Pinpoint the cell where the given text exists, returning its [x, y] midpoint coordinate. 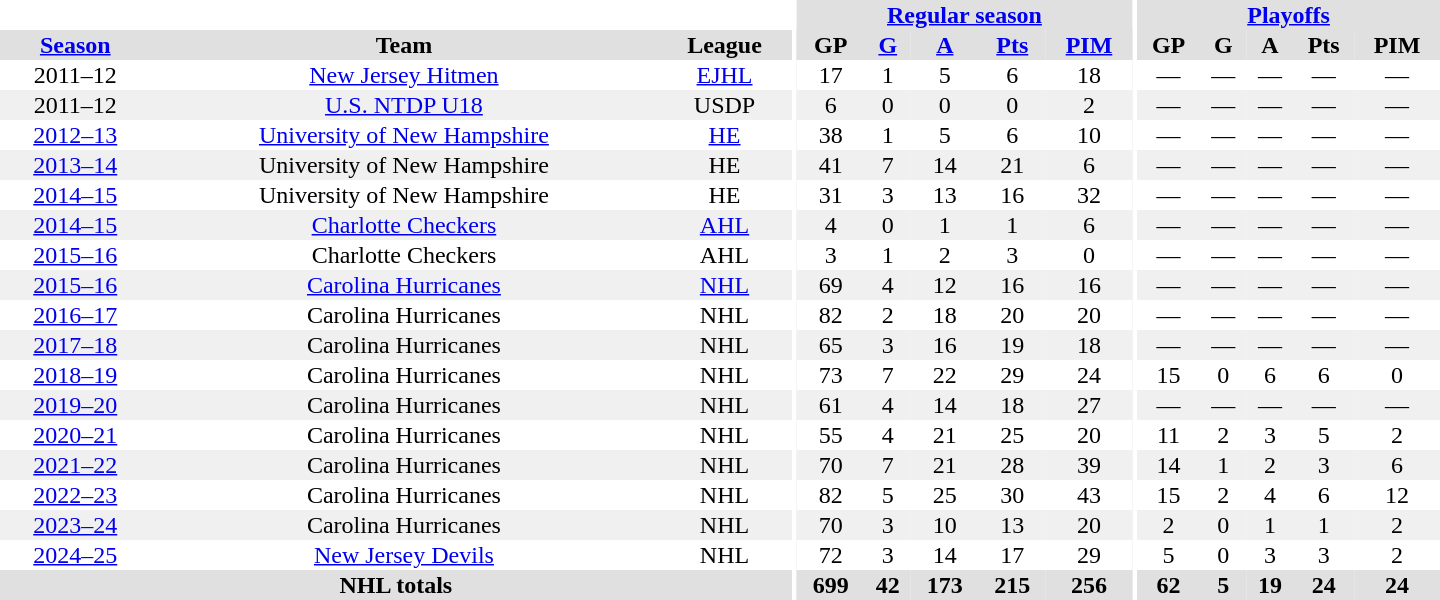
2023–24 [76, 525]
22 [944, 375]
27 [1089, 405]
2012–13 [76, 135]
2013–14 [76, 165]
73 [830, 375]
EJHL [724, 75]
11 [1168, 435]
256 [1089, 585]
215 [1012, 585]
30 [1012, 495]
699 [830, 585]
28 [1012, 465]
38 [830, 135]
U.S. NTDP U18 [404, 105]
173 [944, 585]
2017–18 [76, 345]
New Jersey Hitmen [404, 75]
2021–22 [76, 465]
39 [1089, 465]
32 [1089, 195]
USDP [724, 105]
Season [76, 45]
72 [830, 555]
2019–20 [76, 405]
42 [888, 585]
NHL totals [396, 585]
2016–17 [76, 315]
2020–21 [76, 435]
41 [830, 165]
Playoffs [1288, 15]
65 [830, 345]
43 [1089, 495]
League [724, 45]
2024–25 [76, 555]
61 [830, 405]
Regular season [964, 15]
69 [830, 285]
55 [830, 435]
62 [1168, 585]
2018–19 [76, 375]
New Jersey Devils [404, 555]
2022–23 [76, 495]
31 [830, 195]
Team [404, 45]
